Output the [X, Y] coordinate of the center of the cell containing the given text.  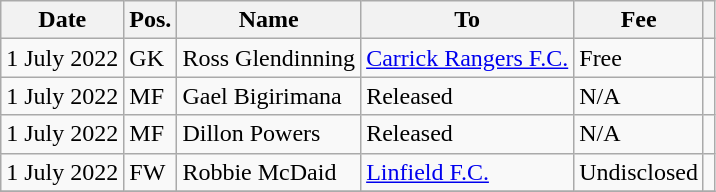
Carrick Rangers F.C. [468, 58]
To [468, 20]
Dillon Powers [269, 134]
Free [639, 58]
Name [269, 20]
Linfield F.C. [468, 172]
FW [150, 172]
Ross Glendinning [269, 58]
Gael Bigirimana [269, 96]
Undisclosed [639, 172]
Date [62, 20]
GK [150, 58]
Pos. [150, 20]
Fee [639, 20]
Robbie McDaid [269, 172]
